Provide the (x, y) coordinate of the cell's center where the given text is located.  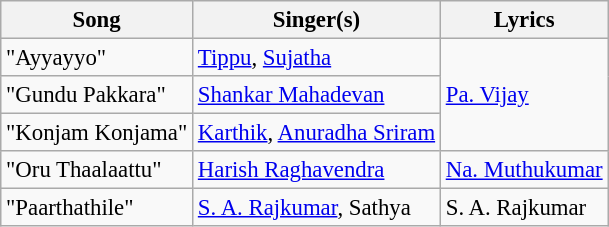
"Oru Thaalaattu" (97, 170)
Pa. Vijay (524, 96)
Harish Raghavendra (317, 170)
S. A. Rajkumar (524, 208)
Lyrics (524, 20)
"Ayyayyo" (97, 58)
"Konjam Konjama" (97, 133)
Singer(s) (317, 20)
"Paarthathile" (97, 208)
Na. Muthukumar (524, 170)
S. A. Rajkumar, Sathya (317, 208)
Karthik, Anuradha Sriram (317, 133)
"Gundu Pakkara" (97, 95)
Tippu, Sujatha (317, 58)
Shankar Mahadevan (317, 95)
Song (97, 20)
